Return the (x, y) coordinate for the center point of the cell that contains the specified text.  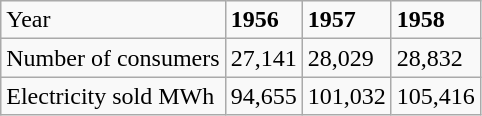
28,029 (346, 58)
1958 (436, 20)
Electricity sold MWh (113, 96)
1956 (264, 20)
27,141 (264, 58)
94,655 (264, 96)
1957 (346, 20)
28,832 (436, 58)
105,416 (436, 96)
101,032 (346, 96)
Number of consumers (113, 58)
Year (113, 20)
